Output the [X, Y] coordinate of the center of the cell containing the given text.  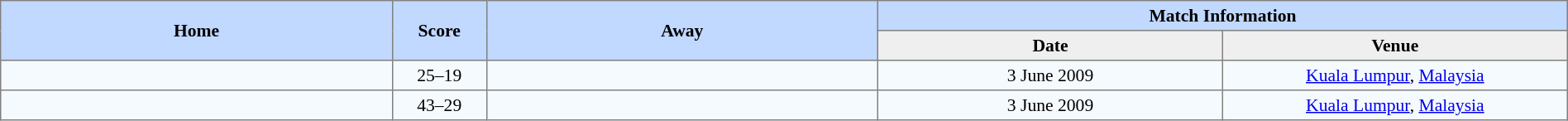
Home [197, 31]
Date [1050, 46]
Match Information [1223, 16]
43–29 [439, 105]
Away [682, 31]
25–19 [439, 75]
Venue [1394, 46]
Score [439, 31]
